Locate the cell with the specified text and output its [X, Y] center coordinate. 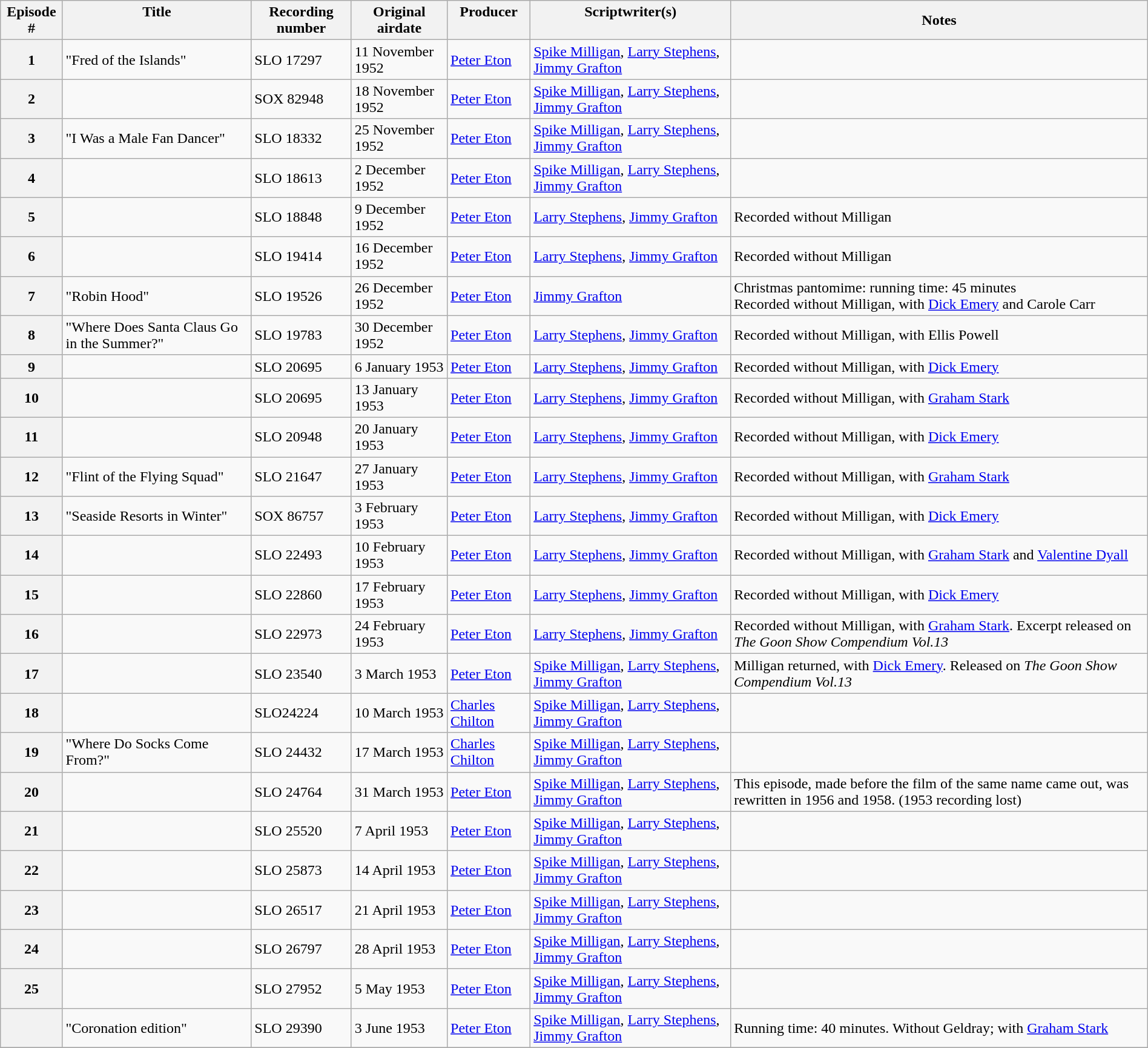
12 [31, 476]
Jimmy Grafton [631, 295]
9 [31, 366]
SLO 29390 [302, 1028]
SLO 18332 [302, 138]
13 [31, 516]
31 March 1953 [399, 792]
SLO 27952 [302, 988]
"Flint of the Flying Squad" [157, 476]
21 [31, 831]
18 [31, 713]
SLO 18848 [302, 217]
25 November 1952 [399, 138]
Milligan returned, with Dick Emery. Released on The Goon Show Compendium Vol.13 [939, 673]
SOX 86757 [302, 516]
3 June 1953 [399, 1028]
SLO 19526 [302, 295]
Recorded without Milligan, with Graham Stark. Excerpt released on The Goon Show Compendium Vol.13 [939, 634]
SLO 17297 [302, 59]
SLO 26517 [302, 909]
17 [31, 673]
SLO 25873 [302, 871]
3 February 1953 [399, 516]
"Robin Hood" [157, 295]
SLO 19783 [302, 335]
15 [31, 595]
20 January 1953 [399, 437]
27 January 1953 [399, 476]
Recorded without Milligan, with Ellis Powell [939, 335]
Notes [939, 21]
18 November 1952 [399, 99]
"Seaside Resorts in Winter" [157, 516]
6 [31, 257]
Original airdate [399, 21]
30 December 1952 [399, 335]
14 April 1953 [399, 871]
SLO 22973 [302, 634]
3 [31, 138]
10 March 1953 [399, 713]
4 [31, 178]
"Where Does Santa Claus Go in the Summer?" [157, 335]
20 [31, 792]
2 December 1952 [399, 178]
SLO 24764 [302, 792]
SLO 21647 [302, 476]
11 November 1952 [399, 59]
Scriptwriter(s) [631, 21]
Producer [489, 21]
SLO 20948 [302, 437]
17 February 1953 [399, 595]
23 [31, 909]
7 April 1953 [399, 831]
13 January 1953 [399, 397]
17 March 1953 [399, 752]
"I Was a Male Fan Dancer" [157, 138]
19 [31, 752]
1 [31, 59]
SLO 23540 [302, 673]
Title [157, 21]
6 January 1953 [399, 366]
Episode # [31, 21]
3 March 1953 [399, 673]
Recorded without Milligan, with Graham Stark and Valentine Dyall [939, 556]
SLO 18613 [302, 178]
24 [31, 949]
26 December 1952 [399, 295]
SLO 19414 [302, 257]
SLO24224 [302, 713]
SLO 26797 [302, 949]
7 [31, 295]
11 [31, 437]
SLO 22860 [302, 595]
16 December 1952 [399, 257]
24 February 1953 [399, 634]
21 April 1953 [399, 909]
28 April 1953 [399, 949]
This episode, made before the film of the same name came out, was rewritten in 1956 and 1958. (1953 recording lost) [939, 792]
Running time: 40 minutes. Without Geldray; with Graham Stark [939, 1028]
2 [31, 99]
SOX 82948 [302, 99]
5 May 1953 [399, 988]
Recording number [302, 21]
9 December 1952 [399, 217]
SLO 25520 [302, 831]
"Fred of the Islands" [157, 59]
"Where Do Socks Come From?" [157, 752]
Christmas pantomime: running time: 45 minutesRecorded without Milligan, with Dick Emery and Carole Carr [939, 295]
25 [31, 988]
14 [31, 556]
10 February 1953 [399, 556]
"Coronation edition" [157, 1028]
8 [31, 335]
16 [31, 634]
10 [31, 397]
22 [31, 871]
5 [31, 217]
SLO 24432 [302, 752]
SLO 22493 [302, 556]
